Scan for the cell matching the given text and deliver its [X, Y] coordinate at center. 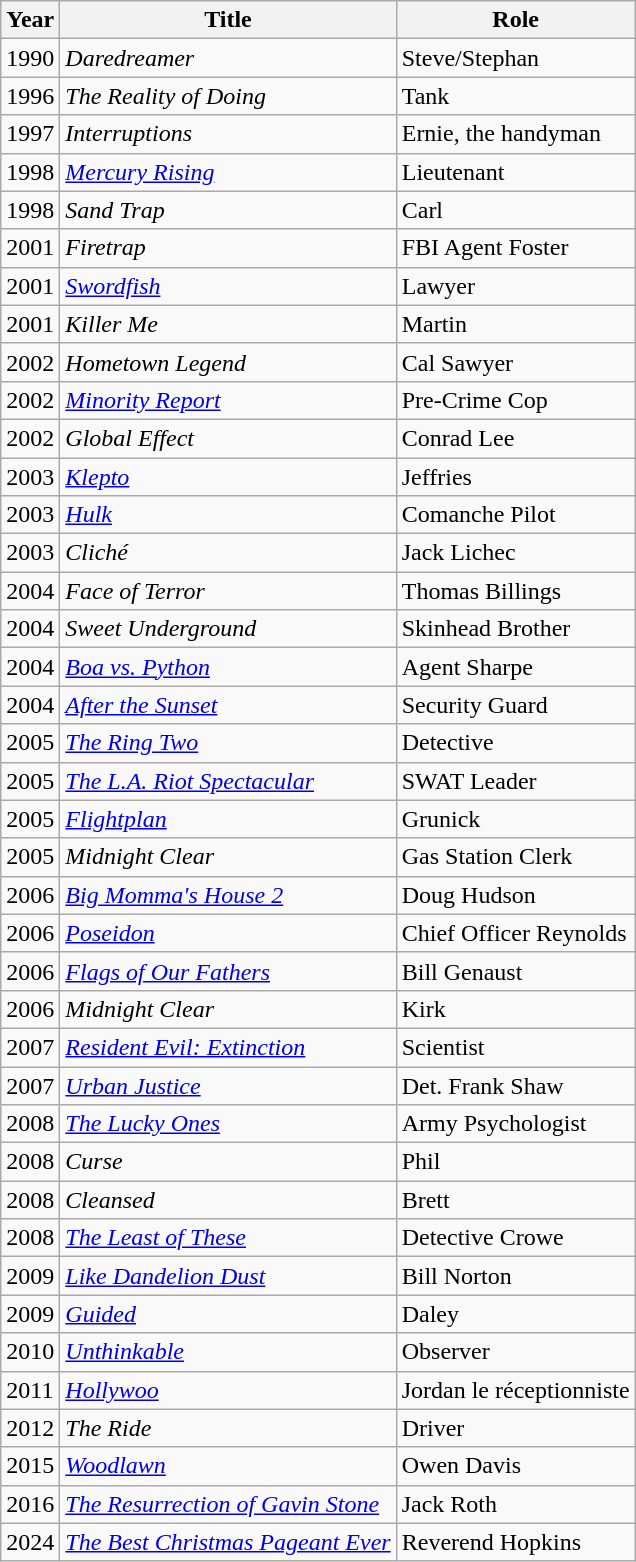
The Reality of Doing [228, 96]
Firetrap [228, 248]
Reverend Hopkins [516, 1542]
2024 [30, 1542]
Minority Report [228, 400]
The Least of These [228, 1238]
Boa vs. Python [228, 667]
The L.A. Riot Spectacular [228, 781]
1990 [30, 58]
Detective [516, 743]
Swordfish [228, 286]
Grunick [516, 819]
2016 [30, 1504]
FBI Agent Foster [516, 248]
Curse [228, 1162]
The Ride [228, 1428]
Flags of Our Fathers [228, 971]
2012 [30, 1428]
Pre-Crime Cop [516, 400]
Jordan le réceptionniste [516, 1390]
Mercury Rising [228, 172]
Chief Officer Reynolds [516, 933]
Global Effect [228, 438]
2010 [30, 1352]
Resident Evil: Extinction [228, 1047]
After the Sunset [228, 705]
Flightplan [228, 819]
Owen Davis [516, 1466]
Cleansed [228, 1200]
Jeffries [516, 477]
Sand Trap [228, 210]
Jack Roth [516, 1504]
Face of Terror [228, 591]
Kirk [516, 1009]
Lawyer [516, 286]
Detective Crowe [516, 1238]
The Best Christmas Pageant Ever [228, 1542]
Poseidon [228, 933]
Daley [516, 1314]
Guided [228, 1314]
Year [30, 20]
The Ring Two [228, 743]
Observer [516, 1352]
Cliché [228, 553]
Interruptions [228, 134]
Woodlawn [228, 1466]
Klepto [228, 477]
The Resurrection of Gavin Stone [228, 1504]
Hulk [228, 515]
Doug Hudson [516, 895]
Conrad Lee [516, 438]
Skinhead Brother [516, 629]
Security Guard [516, 705]
Ernie, the handyman [516, 134]
Like Dandelion Dust [228, 1276]
Gas Station Clerk [516, 857]
Daredreamer [228, 58]
2011 [30, 1390]
1996 [30, 96]
SWAT Leader [516, 781]
Role [516, 20]
Hometown Legend [228, 362]
Army Psychologist [516, 1124]
Killer Me [228, 324]
1997 [30, 134]
Cal Sawyer [516, 362]
Det. Frank Shaw [516, 1085]
Bill Norton [516, 1276]
Comanche Pilot [516, 515]
Driver [516, 1428]
Phil [516, 1162]
The Lucky Ones [228, 1124]
Big Momma's House 2 [228, 895]
Title [228, 20]
Agent Sharpe [516, 667]
Scientist [516, 1047]
Tank [516, 96]
Carl [516, 210]
Martin [516, 324]
Urban Justice [228, 1085]
Jack Lichec [516, 553]
Bill Genaust [516, 971]
2015 [30, 1466]
Lieutenant [516, 172]
Hollywoo [228, 1390]
Unthinkable [228, 1352]
Steve/Stephan [516, 58]
Thomas Billings [516, 591]
Sweet Underground [228, 629]
Brett [516, 1200]
